Locate the cell with the specified text and output its (x, y) center coordinate. 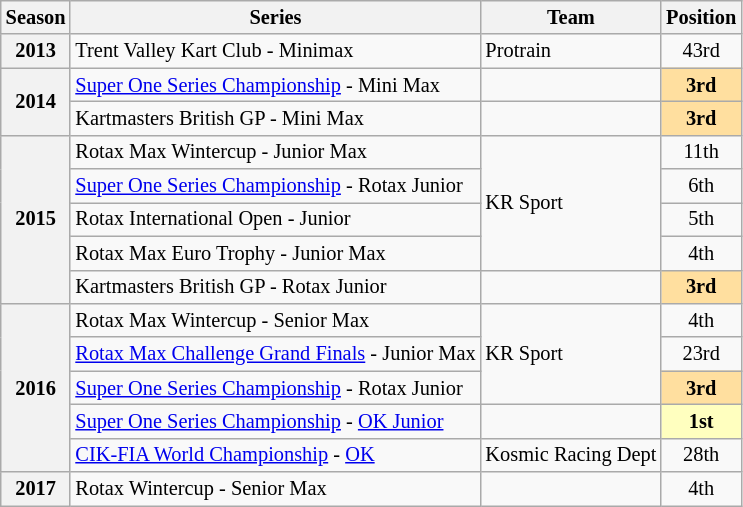
Position (701, 17)
43rd (701, 51)
Protrain (572, 51)
Rotax International Open - Junior (275, 219)
6th (701, 186)
Kartmasters British GP - Rotax Junior (275, 287)
5th (701, 219)
2013 (36, 51)
Super One Series Championship - OK Junior (275, 421)
Rotax Max Euro Trophy - Junior Max (275, 253)
Season (36, 17)
Rotax Max Challenge Grand Finals - Junior Max (275, 354)
2014 (36, 102)
Team (572, 17)
Trent Valley Kart Club - Minimax (275, 51)
2016 (36, 387)
11th (701, 152)
Kosmic Racing Dept (572, 455)
CIK-FIA World Championship - OK (275, 455)
Kartmasters British GP - Mini Max (275, 118)
Super One Series Championship - Mini Max (275, 85)
Series (275, 17)
2017 (36, 489)
1st (701, 421)
Rotax Max Wintercup - Junior Max (275, 152)
28th (701, 455)
23rd (701, 354)
Rotax Wintercup - Senior Max (275, 489)
2015 (36, 219)
Rotax Max Wintercup - Senior Max (275, 320)
